Scan for the cell matching the given text and deliver its (X, Y) coordinate at center. 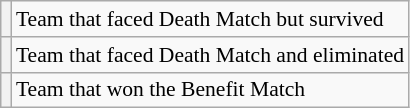
Team that won the Benefit Match (210, 90)
Team that faced Death Match but survived (210, 19)
Team that faced Death Match and eliminated (210, 55)
